From the cell containing the given text, extract its center point as [X, Y] coordinate. 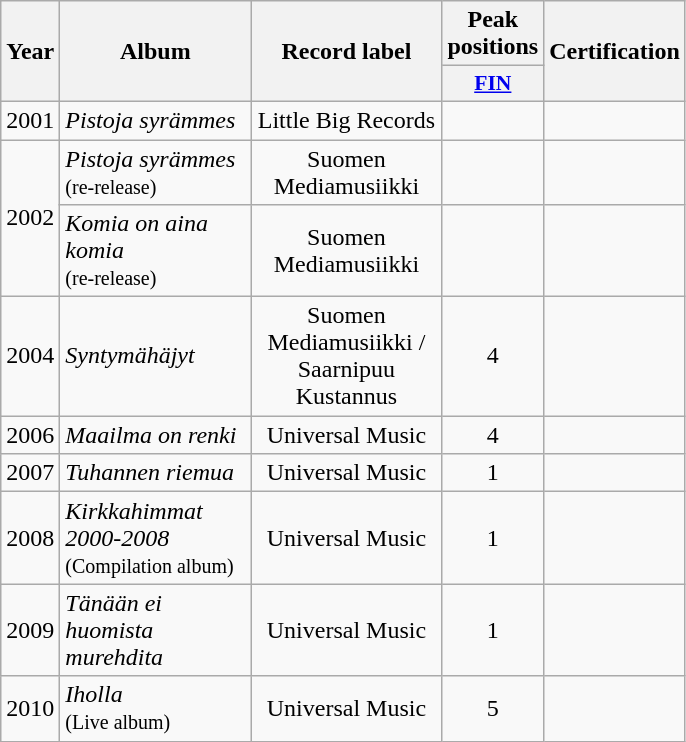
Certification [615, 52]
2001 [30, 120]
Year [30, 52]
2007 [30, 473]
Little Big Records [346, 120]
2008 [30, 538]
Maailma on renki [156, 435]
Syntymähäjyt [156, 356]
2004 [30, 356]
Album [156, 52]
Tänään ei huomista murehdita [156, 630]
2002 [30, 218]
Pistoja syrämmes (re-release) [156, 172]
Kirkkahimmat 2000-2008 (Compilation album) [156, 538]
Pistoja syrämmes [156, 120]
Komia on aina komia (re-release) [156, 251]
2009 [30, 630]
2010 [30, 708]
Peak positions [493, 34]
Suomen Mediamusiikki / Saarnipuu Kustannus [346, 356]
Iholla (Live album) [156, 708]
Record label [346, 52]
Tuhannen riemua [156, 473]
FIN [493, 84]
2006 [30, 435]
5 [493, 708]
